Detect which cell encompasses the target text, then output its (X, Y) center coordinate. 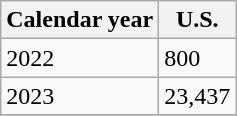
Calendar year (80, 20)
2022 (80, 58)
800 (198, 58)
2023 (80, 96)
U.S. (198, 20)
23,437 (198, 96)
